Scan for the cell matching the given text and deliver its (x, y) coordinate at center. 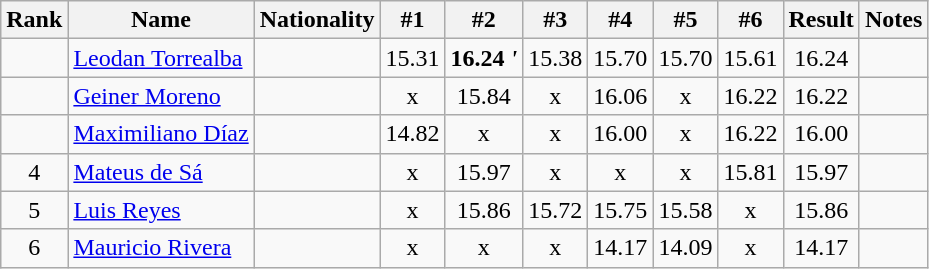
Luis Reyes (161, 210)
15.31 (412, 58)
Mateus de Sá (161, 172)
#2 (484, 20)
16.06 (620, 96)
15.58 (686, 210)
#5 (686, 20)
16.24 (821, 58)
Maximiliano Díaz (161, 134)
#6 (750, 20)
Rank (34, 20)
Result (821, 20)
Nationality (317, 20)
Name (161, 20)
#1 (412, 20)
#4 (620, 20)
Notes (893, 20)
Leodan Torrealba (161, 58)
15.61 (750, 58)
15.81 (750, 172)
#3 (556, 20)
Geiner Moreno (161, 96)
15.38 (556, 58)
15.75 (620, 210)
16.24 ' (484, 58)
4 (34, 172)
6 (34, 248)
15.84 (484, 96)
14.82 (412, 134)
14.09 (686, 248)
Mauricio Rivera (161, 248)
15.72 (556, 210)
5 (34, 210)
